For the text-containing cell, return its midpoint in [x, y] coordinate format. 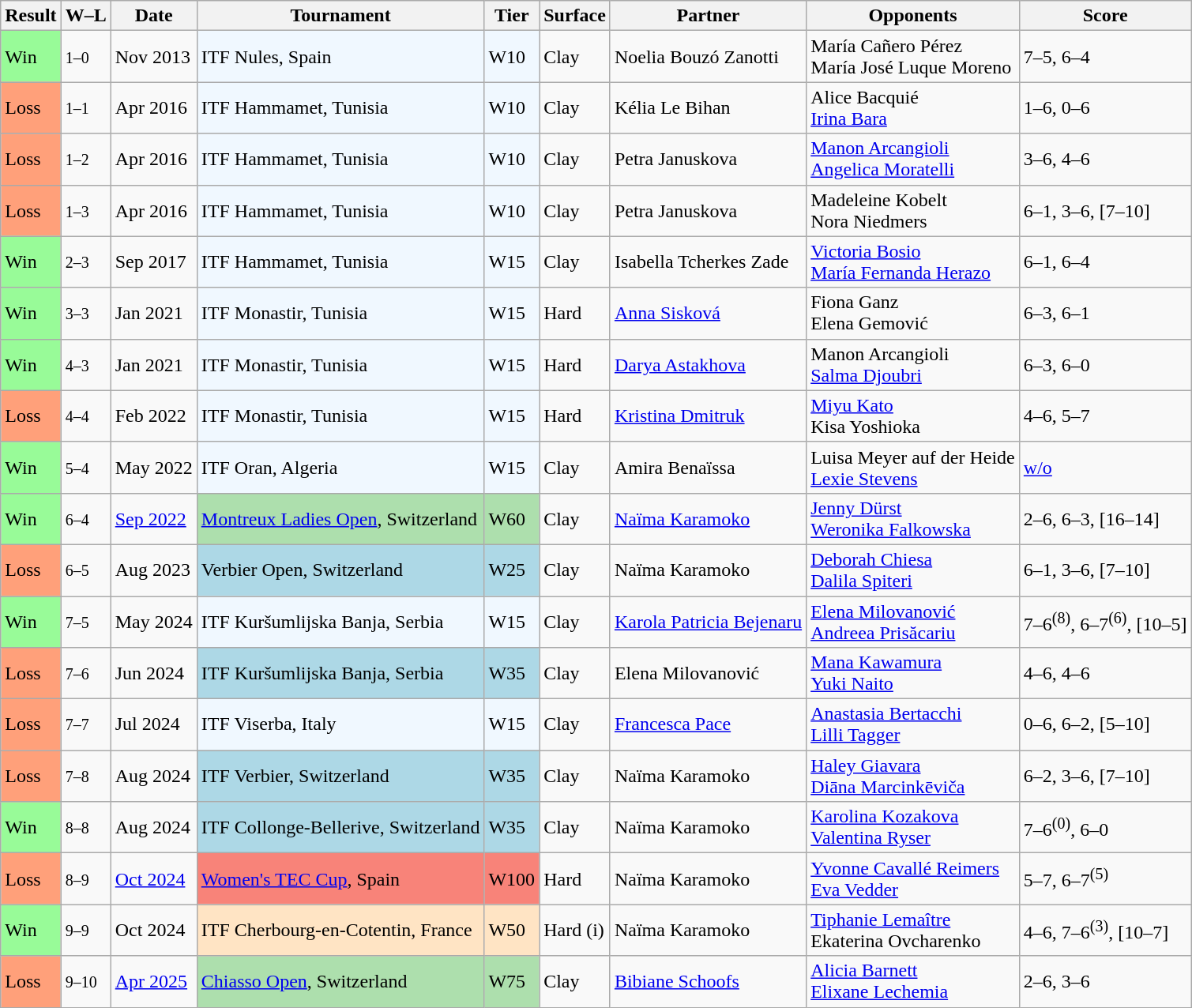
6–3, 6–0 [1105, 365]
4–3 [85, 365]
8–9 [85, 878]
3–3 [85, 313]
4–6, 5–7 [1105, 416]
2–6, 3–6 [1105, 981]
3–6, 4–6 [1105, 160]
Jenny Dürst Weronika Falkowska [913, 518]
Manon Arcangioli Salma Djoubri [913, 365]
Mana Kawamura Yuki Naito [913, 673]
W–L [85, 16]
Sep 2022 [153, 518]
2–3 [85, 262]
Nov 2013 [153, 57]
Madeleine Kobelt Nora Niedmers [913, 210]
Noelia Bouzó Zanotti [708, 57]
W50 [512, 931]
Manon Arcangioli Angelica Moratelli [913, 160]
Luisa Meyer auf der Heide Lexie Stevens [913, 468]
Haley Giavara Diāna Marcinkēviča [913, 776]
Jul 2024 [153, 725]
ITF Verbier, Switzerland [340, 776]
Darya Astakhova [708, 365]
ITF Oran, Algeria [340, 468]
Tier [512, 16]
Surface [575, 16]
1–1 [85, 107]
5–7, 6–7(5) [1105, 878]
7–5, 6–4 [1105, 57]
0–6, 6–2, [5–10] [1105, 725]
6–5 [85, 570]
Amira Benaïssa [708, 468]
2–6, 6–3, [16–14] [1105, 518]
1–2 [85, 160]
4–6, 4–6 [1105, 673]
ITF Cherbourg-en-Cotentin, France [340, 931]
Fiona Ganz Elena Gemović [913, 313]
Kristina Dmitruk [708, 416]
Score [1105, 16]
Alicia Barnett Elixane Lechemia [913, 981]
ITF Collonge-Bellerive, Switzerland [340, 828]
1–6, 0–6 [1105, 107]
Hard (i) [575, 931]
W25 [512, 570]
María Cañero Pérez María José Luque Moreno [913, 57]
W60 [512, 518]
May 2024 [153, 621]
5–4 [85, 468]
Karolina Kozakova Valentina Ryser [913, 828]
6–3, 6–1 [1105, 313]
Tournament [340, 16]
Aug 2023 [153, 570]
Sep 2017 [153, 262]
Bibiane Schoofs [708, 981]
Partner [708, 16]
Result [31, 16]
Elena Milovanović Andreea Prisăcariu [913, 621]
W75 [512, 981]
Deborah Chiesa Dalila Spiteri [913, 570]
Isabella Tcherkes Zade [708, 262]
7–6(8), 6–7(6), [10–5] [1105, 621]
Anna Sisková [708, 313]
7–6(0), 6–0 [1105, 828]
1–3 [85, 210]
Victoria Bosio María Fernanda Herazo [913, 262]
Yvonne Cavallé Reimers Eva Vedder [913, 878]
w/o [1105, 468]
1–0 [85, 57]
Anastasia Bertacchi Lilli Tagger [913, 725]
Apr 2025 [153, 981]
Opponents [913, 16]
7–5 [85, 621]
6–4 [85, 518]
6–1, 6–4 [1105, 262]
Alice Bacquié Irina Bara [913, 107]
ITF Nules, Spain [340, 57]
9–10 [85, 981]
7–8 [85, 776]
Kélia Le Bihan [708, 107]
May 2022 [153, 468]
Miyu Kato Kisa Yoshioka [913, 416]
ITF Viserba, Italy [340, 725]
Karola Patricia Bejenaru [708, 621]
Feb 2022 [153, 416]
8–8 [85, 828]
Chiasso Open, Switzerland [340, 981]
Tiphanie Lemaître Ekaterina Ovcharenko [913, 931]
4–6, 7–6(3), [10–7] [1105, 931]
7–7 [85, 725]
4–4 [85, 416]
6–2, 3–6, [7–10] [1105, 776]
9–9 [85, 931]
Verbier Open, Switzerland [340, 570]
Elena Milovanović [708, 673]
7–6 [85, 673]
Francesca Pace [708, 725]
Date [153, 16]
Jun 2024 [153, 673]
Montreux Ladies Open, Switzerland [340, 518]
Women's TEC Cup, Spain [340, 878]
W100 [512, 878]
